Output the (X, Y) coordinate of the center of the cell containing the given text.  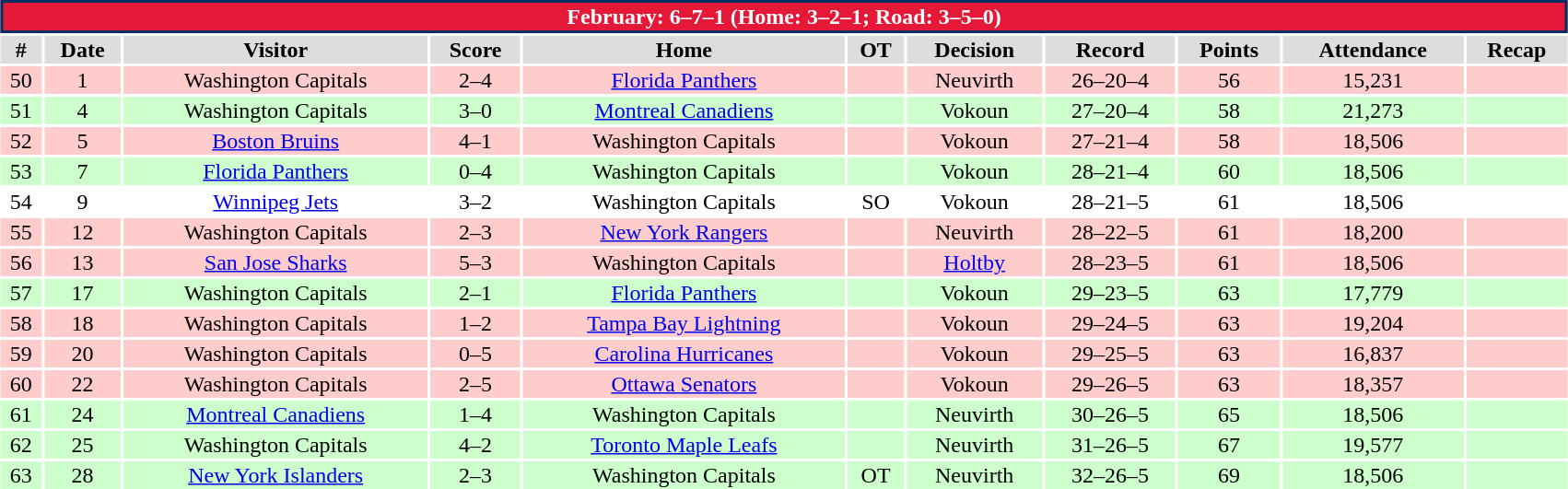
69 (1229, 475)
2–1 (475, 293)
9 (83, 202)
22 (83, 384)
Toronto Maple Leafs (684, 445)
Tampa Bay Lightning (684, 323)
5–3 (475, 262)
Visitor (275, 50)
65 (1229, 414)
13 (83, 262)
31–26–5 (1110, 445)
19,204 (1373, 323)
Carolina Hurricanes (684, 354)
19,577 (1373, 445)
24 (83, 414)
0–5 (475, 354)
Points (1229, 50)
Home (684, 50)
Ottawa Senators (684, 384)
18 (83, 323)
27–20–4 (1110, 111)
February: 6–7–1 (Home: 3–2–1; Road: 3–5–0) (784, 17)
4 (83, 111)
Date (83, 50)
32–26–5 (1110, 475)
59 (21, 354)
1–4 (475, 414)
29–24–5 (1110, 323)
28–21–4 (1110, 171)
27–21–4 (1110, 141)
55 (21, 232)
Boston Bruins (275, 141)
SO (876, 202)
16,837 (1373, 354)
0–4 (475, 171)
1–2 (475, 323)
San Jose Sharks (275, 262)
4–2 (475, 445)
26–20–4 (1110, 80)
20 (83, 354)
25 (83, 445)
Score (475, 50)
4–1 (475, 141)
15,231 (1373, 80)
53 (21, 171)
17,779 (1373, 293)
1 (83, 80)
21,273 (1373, 111)
51 (21, 111)
3–2 (475, 202)
3–0 (475, 111)
67 (1229, 445)
28–21–5 (1110, 202)
5 (83, 141)
52 (21, 141)
2–4 (475, 80)
29–26–5 (1110, 384)
28–23–5 (1110, 262)
Decision (975, 50)
57 (21, 293)
18,357 (1373, 384)
62 (21, 445)
7 (83, 171)
New York Islanders (275, 475)
28–22–5 (1110, 232)
28 (83, 475)
18,200 (1373, 232)
17 (83, 293)
30–26–5 (1110, 414)
New York Rangers (684, 232)
12 (83, 232)
Holtby (975, 262)
Record (1110, 50)
# (21, 50)
2–5 (475, 384)
54 (21, 202)
50 (21, 80)
Recap (1517, 50)
Attendance (1373, 50)
Winnipeg Jets (275, 202)
29–25–5 (1110, 354)
29–23–5 (1110, 293)
